Locate the cell with the specified text and output its [X, Y] center coordinate. 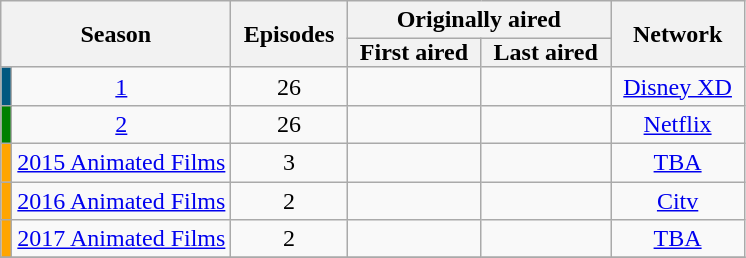
Citv [678, 201]
First aired [414, 53]
2017 Animated Films [122, 239]
2016 Animated Films [122, 201]
3 [289, 162]
Episodes [289, 34]
Netflix [678, 124]
Last aired [546, 53]
Originally aired [478, 20]
2015 Animated Films [122, 162]
1 [122, 86]
Network [678, 34]
Disney XD [678, 86]
Season [116, 34]
